Capture the cell that displays the provided text and extract its [x, y] central coordinate. 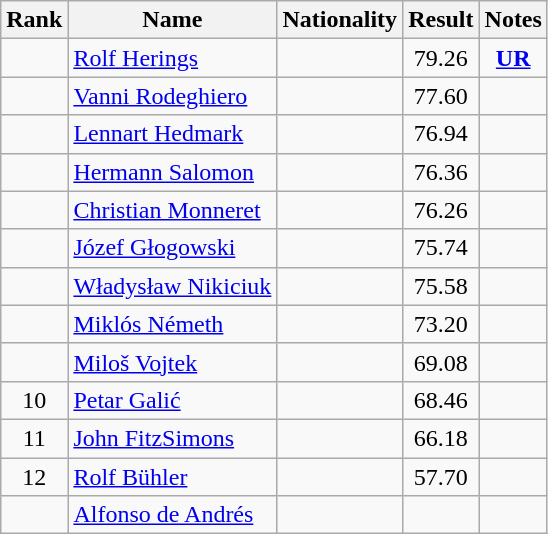
66.18 [441, 438]
Hermann Salomon [172, 172]
Miloš Vojtek [172, 362]
Józef Głogowski [172, 248]
12 [34, 477]
Christian Monneret [172, 210]
Rolf Herings [172, 58]
UR [513, 58]
57.70 [441, 477]
Rolf Bühler [172, 477]
75.74 [441, 248]
76.36 [441, 172]
76.26 [441, 210]
69.08 [441, 362]
Rank [34, 20]
10 [34, 400]
11 [34, 438]
Result [441, 20]
77.60 [441, 96]
Nationality [340, 20]
Petar Galić [172, 400]
79.26 [441, 58]
68.46 [441, 400]
73.20 [441, 324]
Vanni Rodeghiero [172, 96]
Władysław Nikiciuk [172, 286]
Notes [513, 20]
Miklós Németh [172, 324]
John FitzSimons [172, 438]
Lennart Hedmark [172, 134]
Alfonso de Andrés [172, 515]
76.94 [441, 134]
75.58 [441, 286]
Name [172, 20]
